Detect which cell encompasses the target text, then output its [x, y] center coordinate. 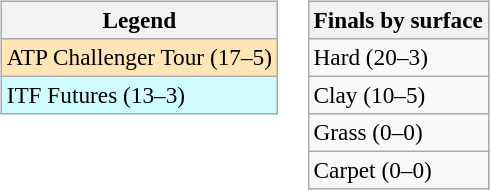
ITF Futures (13–3) [139, 95]
Grass (0–0) [398, 133]
Hard (20–3) [398, 57]
ATP Challenger Tour (17–5) [139, 57]
Finals by surface [398, 20]
Clay (10–5) [398, 95]
Carpet (0–0) [398, 171]
Legend [139, 20]
